Capture the cell that displays the provided text and extract its (x, y) central coordinate. 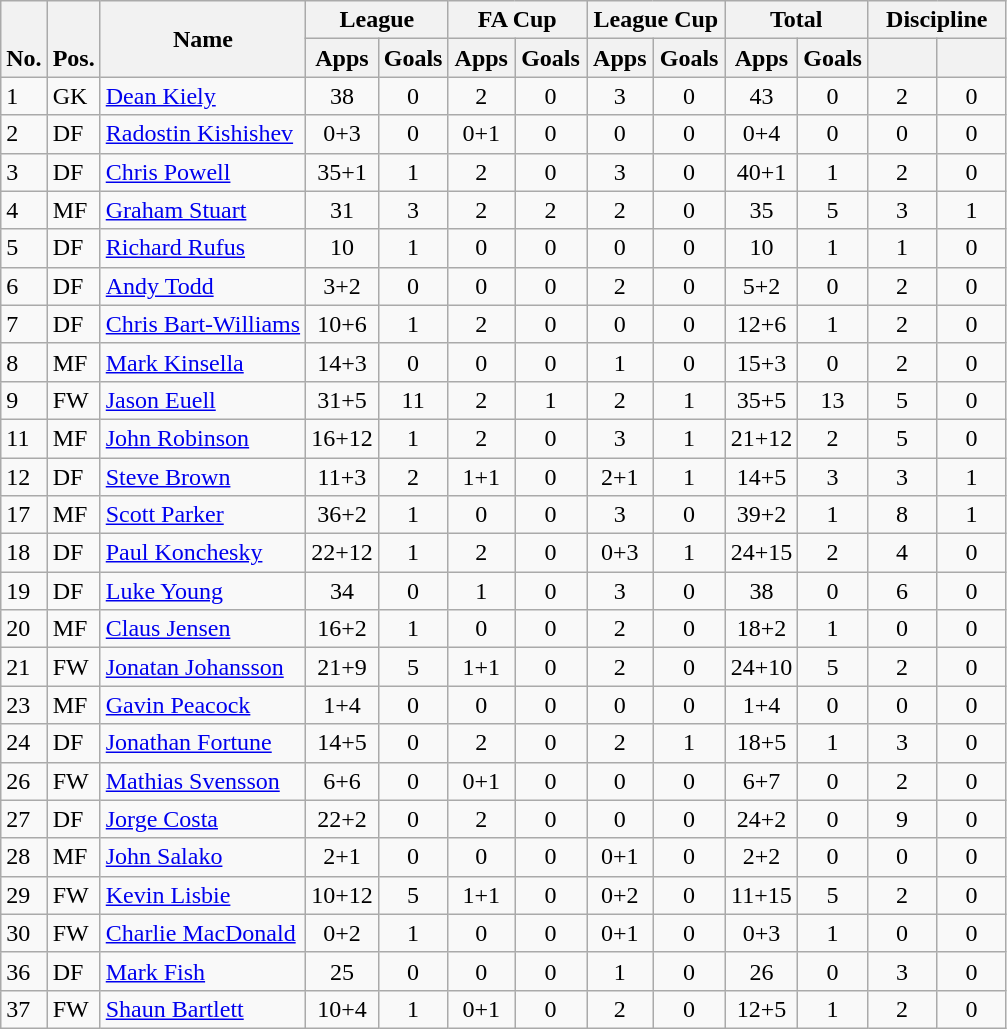
FA Cup (518, 20)
John Salako (202, 857)
36+2 (342, 515)
Charlie MacDonald (202, 933)
Total (796, 20)
25 (342, 971)
John Robinson (202, 438)
0+4 (762, 134)
Dean Kiely (202, 96)
Chris Bart-Williams (202, 324)
21+9 (342, 667)
2+2 (762, 857)
13 (833, 400)
37 (24, 1009)
27 (24, 819)
Mathias Svensson (202, 781)
11+15 (762, 895)
Andy Todd (202, 286)
40+1 (762, 172)
17 (24, 515)
Gavin Peacock (202, 705)
Shaun Bartlett (202, 1009)
15+3 (762, 362)
10+6 (342, 324)
12 (24, 477)
12+5 (762, 1009)
31+5 (342, 400)
11+3 (342, 477)
31 (342, 210)
35 (762, 210)
16+2 (342, 629)
28 (24, 857)
Luke Young (202, 591)
Paul Konchesky (202, 553)
35+1 (342, 172)
24 (24, 743)
20 (24, 629)
Scott Parker (202, 515)
Claus Jensen (202, 629)
14+3 (342, 362)
10+12 (342, 895)
Jonatan Johansson (202, 667)
League Cup (656, 20)
6+6 (342, 781)
24+15 (762, 553)
Jonathan Fortune (202, 743)
21 (24, 667)
29 (24, 895)
30 (24, 933)
12+6 (762, 324)
18+5 (762, 743)
39+2 (762, 515)
24+10 (762, 667)
3+2 (342, 286)
16+12 (342, 438)
Kevin Lisbie (202, 895)
18 (24, 553)
Pos. (74, 39)
18+2 (762, 629)
5+2 (762, 286)
Chris Powell (202, 172)
No. (24, 39)
Steve Brown (202, 477)
21+12 (762, 438)
Discipline (936, 20)
GK (74, 96)
Mark Fish (202, 971)
Graham Stuart (202, 210)
League (377, 20)
Name (202, 39)
36 (24, 971)
24+2 (762, 819)
10+4 (342, 1009)
Jorge Costa (202, 819)
43 (762, 96)
34 (342, 591)
35+5 (762, 400)
Richard Rufus (202, 248)
6+7 (762, 781)
7 (24, 324)
22+2 (342, 819)
Mark Kinsella (202, 362)
23 (24, 705)
22+12 (342, 553)
Jason Euell (202, 400)
Radostin Kishishev (202, 134)
19 (24, 591)
